Scan for the cell matching the given text and deliver its (X, Y) coordinate at center. 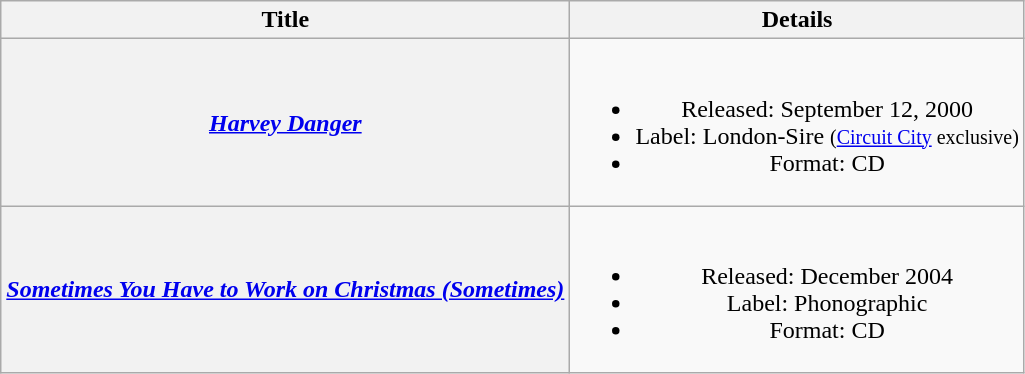
Title (286, 20)
Released: December 2004Label: PhonographicFormat: CD (797, 290)
Details (797, 20)
Sometimes You Have to Work on Christmas (Sometimes) (286, 290)
Released: September 12, 2000Label: London-Sire (Circuit City exclusive)Format: CD (797, 122)
Harvey Danger (286, 122)
